Capture the cell that displays the provided text and extract its (X, Y) central coordinate. 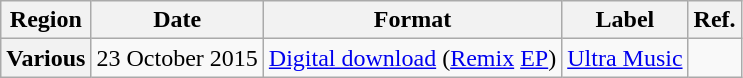
Label (625, 20)
Various (46, 58)
Digital download (Remix EP) (412, 58)
Format (412, 20)
Ref. (714, 20)
Ultra Music (625, 58)
Date (177, 20)
Region (46, 20)
23 October 2015 (177, 58)
